Find where the given text appears and provide that cell's center as (x, y) coordinate. 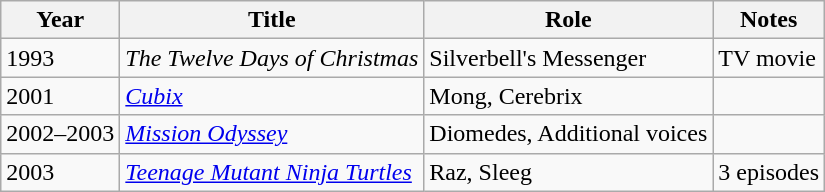
Teenage Mutant Ninja Turtles (272, 172)
Cubix (272, 96)
Diomedes, Additional voices (568, 134)
Role (568, 20)
The Twelve Days of Christmas (272, 58)
Year (60, 20)
2001 (60, 96)
Title (272, 20)
2002–2003 (60, 134)
2003 (60, 172)
Raz, Sleeg (568, 172)
TV movie (769, 58)
Notes (769, 20)
Mission Odyssey (272, 134)
Silverbell's Messenger (568, 58)
1993 (60, 58)
3 episodes (769, 172)
Mong, Cerebrix (568, 96)
